Return (X, Y) of the center of cell containing provided text 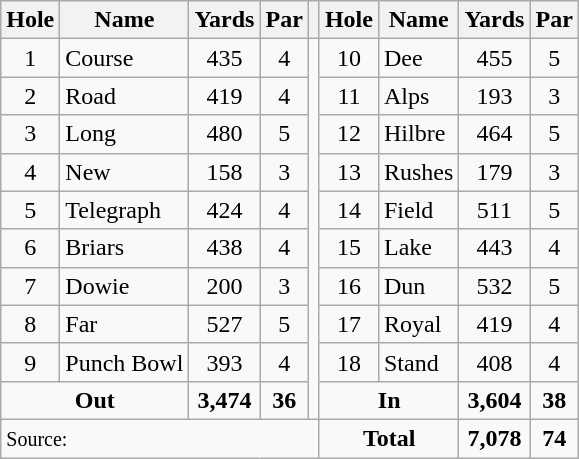
Lake (418, 248)
Long (124, 134)
424 (224, 210)
408 (494, 362)
Dee (418, 58)
179 (494, 172)
Punch Bowl (124, 362)
12 (348, 134)
Dowie (124, 286)
Briars (124, 248)
7 (30, 286)
193 (494, 96)
435 (224, 58)
Rushes (418, 172)
In (388, 400)
17 (348, 324)
2 (30, 96)
438 (224, 248)
455 (494, 58)
Course (124, 58)
464 (494, 134)
158 (224, 172)
3,474 (224, 400)
1 (30, 58)
New (124, 172)
Stand (418, 362)
11 (348, 96)
9 (30, 362)
3,604 (494, 400)
6 (30, 248)
10 (348, 58)
16 (348, 286)
393 (224, 362)
Field (418, 210)
18 (348, 362)
13 (348, 172)
527 (224, 324)
15 (348, 248)
36 (284, 400)
7,078 (494, 438)
Dun (418, 286)
443 (494, 248)
8 (30, 324)
Hilbre (418, 134)
Telegraph (124, 210)
Out (95, 400)
532 (494, 286)
Royal (418, 324)
200 (224, 286)
38 (554, 400)
511 (494, 210)
480 (224, 134)
14 (348, 210)
Source: (160, 438)
74 (554, 438)
Total (388, 438)
Road (124, 96)
Alps (418, 96)
Far (124, 324)
